Provide the (X, Y) coordinate of the cell's center where the given text is located.  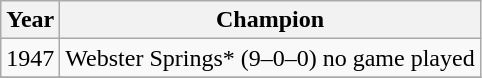
1947 (30, 58)
Year (30, 20)
Webster Springs* (9–0–0) no game played (270, 58)
Champion (270, 20)
